Search for the cell housing the specified text and yield its [x, y] center coordinate. 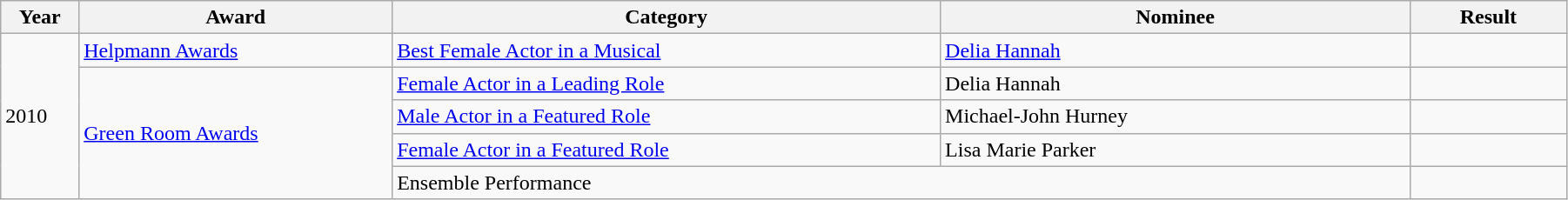
Award [236, 17]
2010 [40, 117]
Female Actor in a Featured Role [667, 150]
Lisa Marie Parker [1176, 150]
Result [1488, 17]
Nominee [1176, 17]
Best Female Actor in a Musical [667, 50]
Category [667, 17]
Green Room Awards [236, 133]
Ensemble Performance [901, 183]
Helpmann Awards [236, 50]
Michael-John Hurney [1176, 117]
Year [40, 17]
Male Actor in a Featured Role [667, 117]
Female Actor in a Leading Role [667, 83]
